Extract the (X, Y) coordinate from the center of the cell holding the provided text.  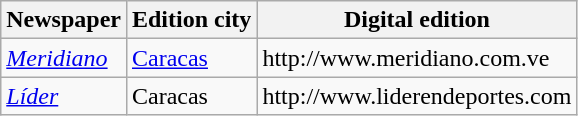
Newspaper (64, 20)
Edition city (191, 20)
http://www.liderendeportes.com (417, 96)
Meridiano (64, 58)
Líder (64, 96)
http://www.meridiano.com.ve (417, 58)
Digital edition (417, 20)
